Determine the (X, Y) coordinate at the center of the cell enclosing the given text.  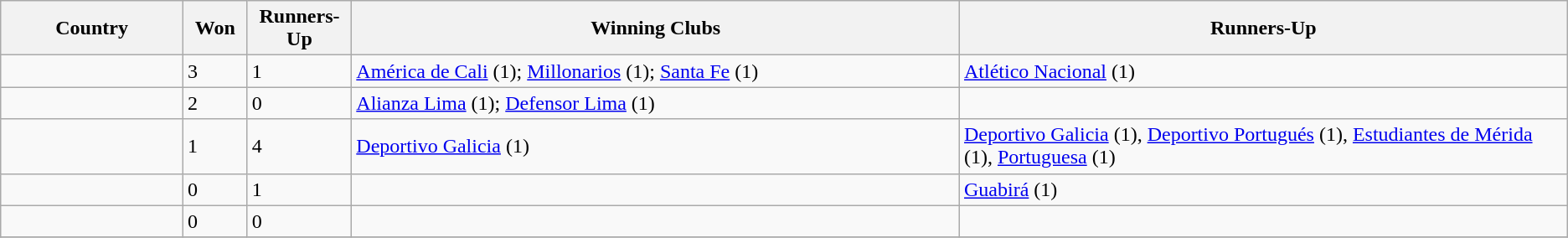
2 (214, 103)
Winning Clubs (656, 28)
Alianza Lima (1); Defensor Lima (1) (656, 103)
Deportivo Galicia (1), Deportivo Portugués (1), Estudiantes de Mérida (1), Portuguesa (1) (1264, 146)
Deportivo Galicia (1) (656, 146)
Country (92, 28)
Won (214, 28)
América de Cali (1); Millonarios (1); Santa Fe (1) (656, 71)
3 (214, 71)
Atlético Nacional (1) (1264, 71)
Guabirá (1) (1264, 189)
4 (300, 146)
